Capture the cell that displays the provided text and extract its [X, Y] central coordinate. 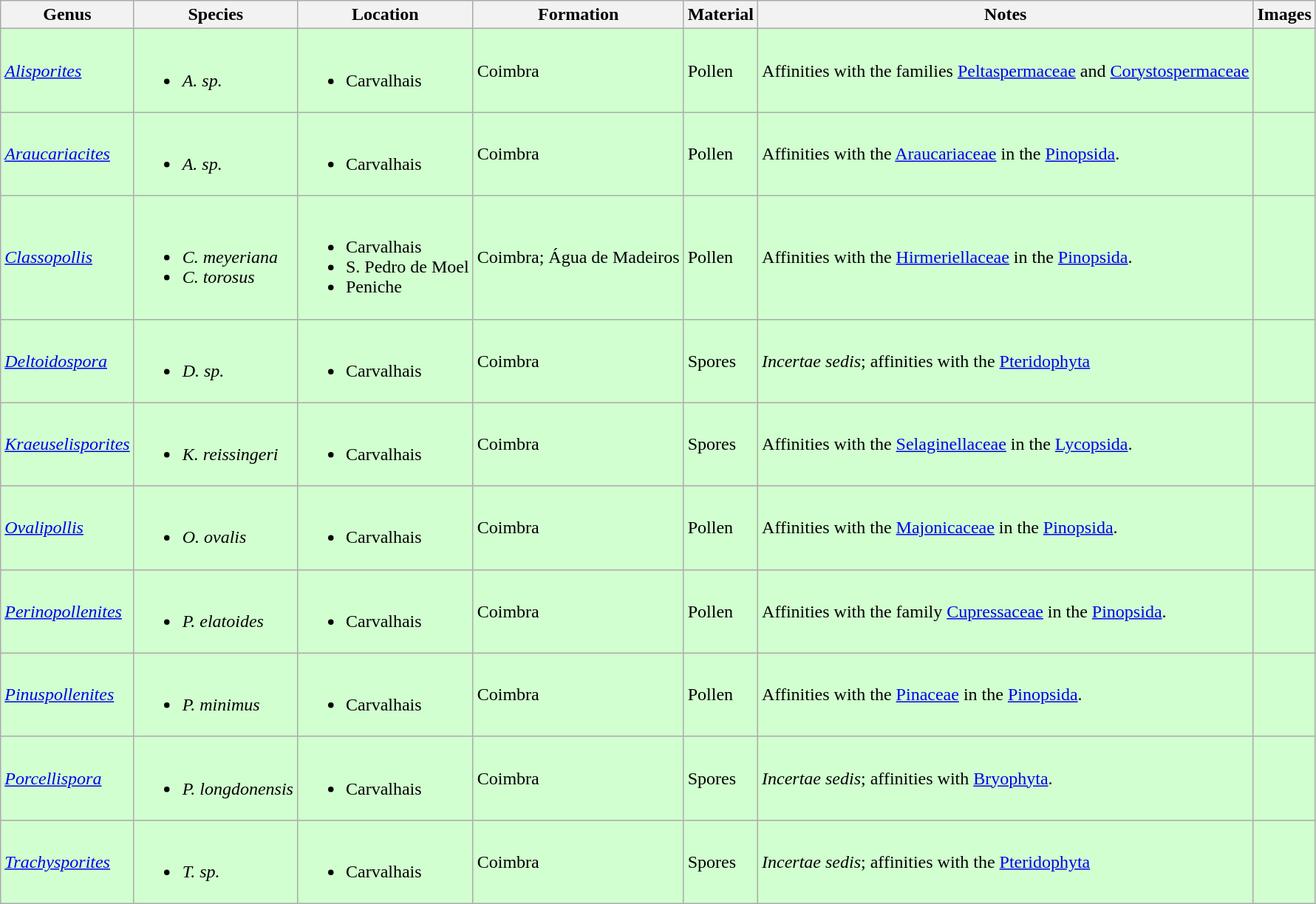
D. sp. [216, 360]
CarvalhaisS. Pedro de MoelPeniche [385, 257]
Kraeuselisporites [67, 445]
P. minimus [216, 694]
O. ovalis [216, 527]
Classopollis [67, 257]
Pinuspollenites [67, 694]
Affinities with the Araucariaceae in the Pinopsida. [1006, 154]
C. meyerianaC. torosus [216, 257]
Affinities with the families Peltaspermaceae and Corystospermaceae [1006, 71]
Araucariacites [67, 154]
Affinities with the Hirmeriellaceae in the Pinopsida. [1006, 257]
Perinopollenites [67, 612]
Affinities with the Majonicaceae in the Pinopsida. [1006, 527]
T. sp. [216, 861]
Genus [67, 15]
Notes [1006, 15]
Trachysporites [67, 861]
Deltoidospora [67, 360]
Alisporites [67, 71]
Ovalipollis [67, 527]
Affinities with the Selaginellaceae in the Lycopsida. [1006, 445]
Material [720, 15]
Affinities with the Pinaceae in the Pinopsida. [1006, 694]
Formation [578, 15]
Location [385, 15]
Affinities with the family Cupressaceae in the Pinopsida. [1006, 612]
Incertae sedis; affinities with Bryophyta. [1006, 778]
P. longdonensis [216, 778]
Porcellispora [67, 778]
Images [1284, 15]
Coimbra; Água de Madeiros [578, 257]
Species [216, 15]
P. elatoides [216, 612]
K. reissingeri [216, 445]
